Provide the (x, y) coordinate of the cell's center where the given text is located.  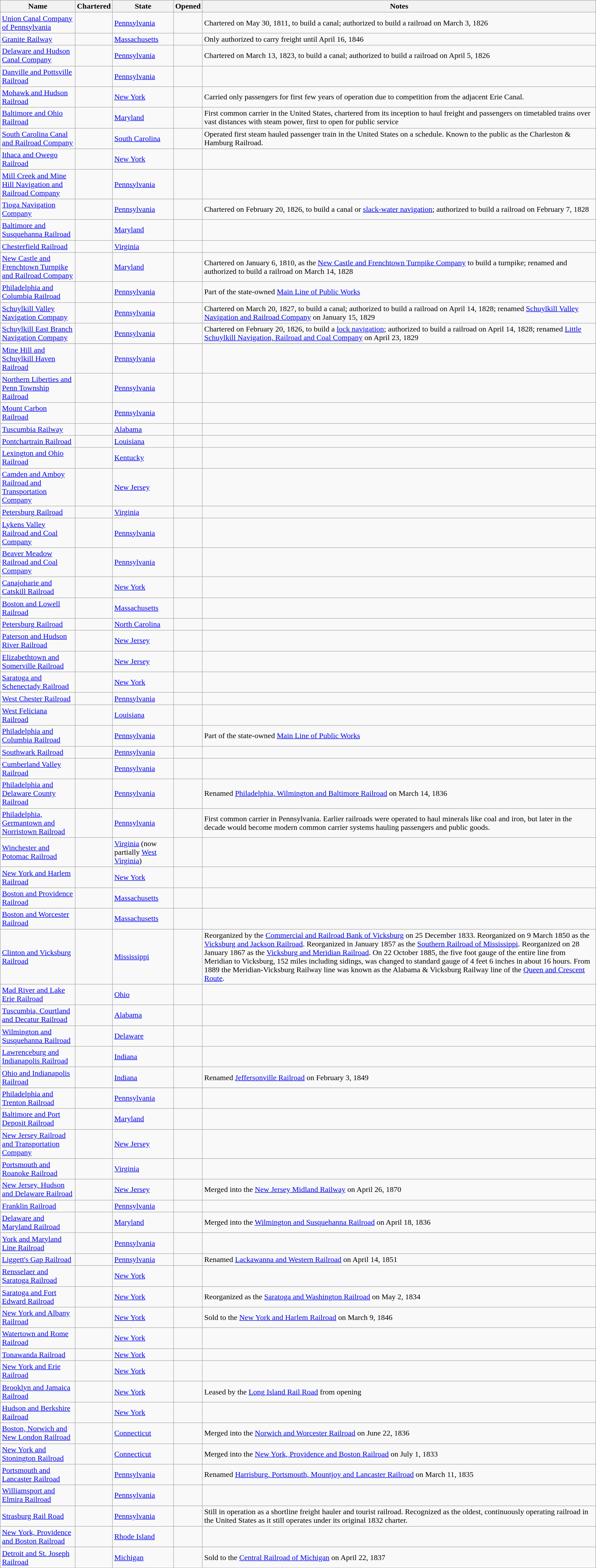
Notes (399, 6)
Northern Liberties and Penn Township Railroad (38, 388)
Elizabethtown and Somerville Railroad (38, 662)
Hudson and Berkshire Railroad (38, 1413)
Lawrenceburg and Indianapolis Railroad (38, 1057)
Name (38, 6)
New York, Providence and Boston Railroad (38, 1537)
Mad River and Lake Erie Railroad (38, 995)
Sold to the New York and Harlem Railroad on March 9, 1846 (399, 1318)
Tuscumbia, Courtland and Decatur Railroad (38, 1015)
Sold to the Central Railroad of Michigan on April 22, 1837 (399, 1557)
Williamsport and Elmira Railroad (38, 1495)
Operated first steam hauled passenger train in the United States on a schedule. Known to the public as the Charleston & Hamburg Railroad. (399, 138)
Philadelphia and Delaware County Railroad (38, 794)
Virginia (now partially West Virginia) (143, 852)
Michigan (143, 1557)
Detroit and St. Joseph Railroad (38, 1557)
Chesterfield Railroad (38, 246)
Canajoharie and Catskill Railroad (38, 587)
Merged into the Norwich and Worcester Railroad on June 22, 1836 (399, 1433)
Rensselaer and Saratoga Railroad (38, 1276)
Franklin Railroad (38, 1206)
Baltimore and Port Deposit Railroad (38, 1119)
Boston, Norwich and New London Railroad (38, 1433)
Mill Creek and Mine Hill Navigation and Railroad Company (38, 184)
New York and Stonington Railroad (38, 1454)
York and Maryland Line Railroad (38, 1243)
Chartered on May 30, 1811, to build a canal; authorized to build a railroad on March 3, 1826 (399, 23)
Boston and Worcester Railroad (38, 918)
Winchester and Potomac Railroad (38, 852)
Delaware and Hudson Canal Company (38, 55)
Schuylkill Valley Navigation Company (38, 313)
Reorganized as the Saratoga and Washington Railroad on May 2, 1834 (399, 1297)
Ithaca and Owego Railroad (38, 159)
New York and Albany Railroad (38, 1318)
Opened (188, 6)
Camden and Amboy Railroad and Transportation Company (38, 487)
Liggett's Gap Railroad (38, 1259)
Saratoga and Schenectady Railroad (38, 682)
Tioga Navigation Company (38, 209)
Ohio (143, 995)
New York and Erie Railroad (38, 1371)
Delaware (143, 1036)
South Carolina Canal and Railroad Company (38, 138)
Lykens Valley Railroad and Coal Company (38, 533)
Leased by the Long Island Rail Road from opening (399, 1392)
Chartered on March 13, 1823, to build a canal; authorized to build a railroad on April 5, 1826 (399, 55)
New Jersey, Hudson and Delaware Railroad (38, 1190)
Renamed Lackawanna and Western Railroad on April 14, 1851 (399, 1259)
South Carolina (143, 138)
West Chester Railroad (38, 699)
Merged into the New York, Providence and Boston Railroad on July 1, 1833 (399, 1454)
Strasburg Rail Road (38, 1516)
Philadelphia and Trenton Railroad (38, 1098)
Rhode Island (143, 1537)
Chartered on February 20, 1826, to build a canal or slack-water navigation; authorized to build a railroad on February 7, 1828 (399, 209)
Pontchartrain Railroad (38, 441)
North Carolina (143, 624)
Southwark Railroad (38, 752)
Cumberland Valley Railroad (38, 769)
Merged into the Wilmington and Susquehanna Railroad on April 18, 1836 (399, 1222)
State (143, 6)
Ohio and Indianapolis Railroad (38, 1078)
Only authorized to carry freight until April 16, 1846 (399, 39)
Renamed Philadelphia, Wilmington and Baltimore Railroad on March 14, 1836 (399, 794)
Baltimore and Ohio Railroad (38, 118)
New Castle and Frenchtown Turnpike and Railroad Company (38, 267)
Renamed Harrisburg, Portsmouth, Mountjoy and Lancaster Railroad on March 11, 1835 (399, 1474)
Watertown and Rome Railroad (38, 1338)
Clinton and Vicksburg Railroad (38, 957)
Danville and Pottsville Railroad (38, 76)
Union Canal Company of Pennsylvania (38, 23)
Lexington and Ohio Railroad (38, 458)
Carried only passengers for first few years of operation due to competition from the adjacent Erie Canal. (399, 97)
Merged into the New Jersey Midland Railway on April 26, 1870 (399, 1190)
Wilmington and Susquehanna Railroad (38, 1036)
Chartered (94, 6)
Paterson and Hudson River Railroad (38, 641)
Kentucky (143, 458)
Tonawanda Railroad (38, 1355)
Mount Carbon Railroad (38, 413)
New York and Harlem Railroad (38, 877)
Portsmouth and Lancaster Railroad (38, 1474)
Boston and Lowell Railroad (38, 608)
Tuscumbia Railway (38, 429)
New Jersey Railroad and Transportation Company (38, 1144)
Beaver Meadow Railroad and Coal Company (38, 562)
Boston and Providence Railroad (38, 898)
Mine Hill and Schuylkill Haven Railroad (38, 359)
Portsmouth and Roanoke Railroad (38, 1169)
Delaware and Maryland Railroad (38, 1222)
Brooklyn and Jamaica Railroad (38, 1392)
Mohawk and Hudson Railroad (38, 97)
Baltimore and Susquehanna Railroad (38, 230)
Renamed Jeffersonville Railroad on February 3, 1849 (399, 1078)
West Feliciana Railroad (38, 715)
Philadelphia, Germantown and Norristown Railroad (38, 823)
Mississippi (143, 957)
Saratoga and Fort Edward Railroad (38, 1297)
Schuylkill East Branch Navigation Company (38, 334)
Granite Railway (38, 39)
